For the text-containing cell, return its midpoint in [X, Y] coordinate format. 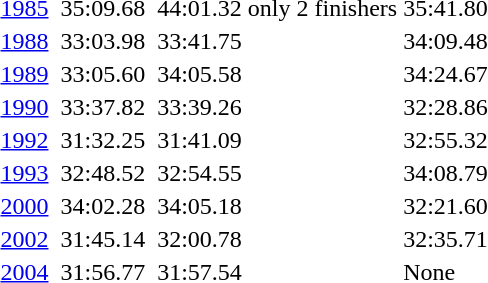
33:41.75 [200, 41]
31:32.25 [103, 140]
32:48.52 [103, 173]
34:05.58 [200, 74]
33:39.26 [200, 107]
34:02.28 [103, 206]
31:41.09 [200, 140]
33:05.60 [103, 74]
33:03.98 [103, 41]
32:54.55 [200, 173]
31:45.14 [103, 239]
32:00.78 [200, 239]
34:05.18 [200, 206]
33:37.82 [103, 107]
